Capture the cell that displays the provided text and extract its (x, y) central coordinate. 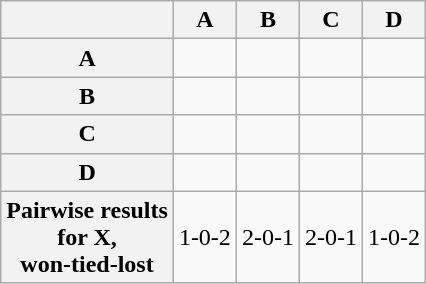
Pairwise resultsfor X,won-tied-lost (88, 237)
